For the text-containing cell, return its midpoint in [X, Y] coordinate format. 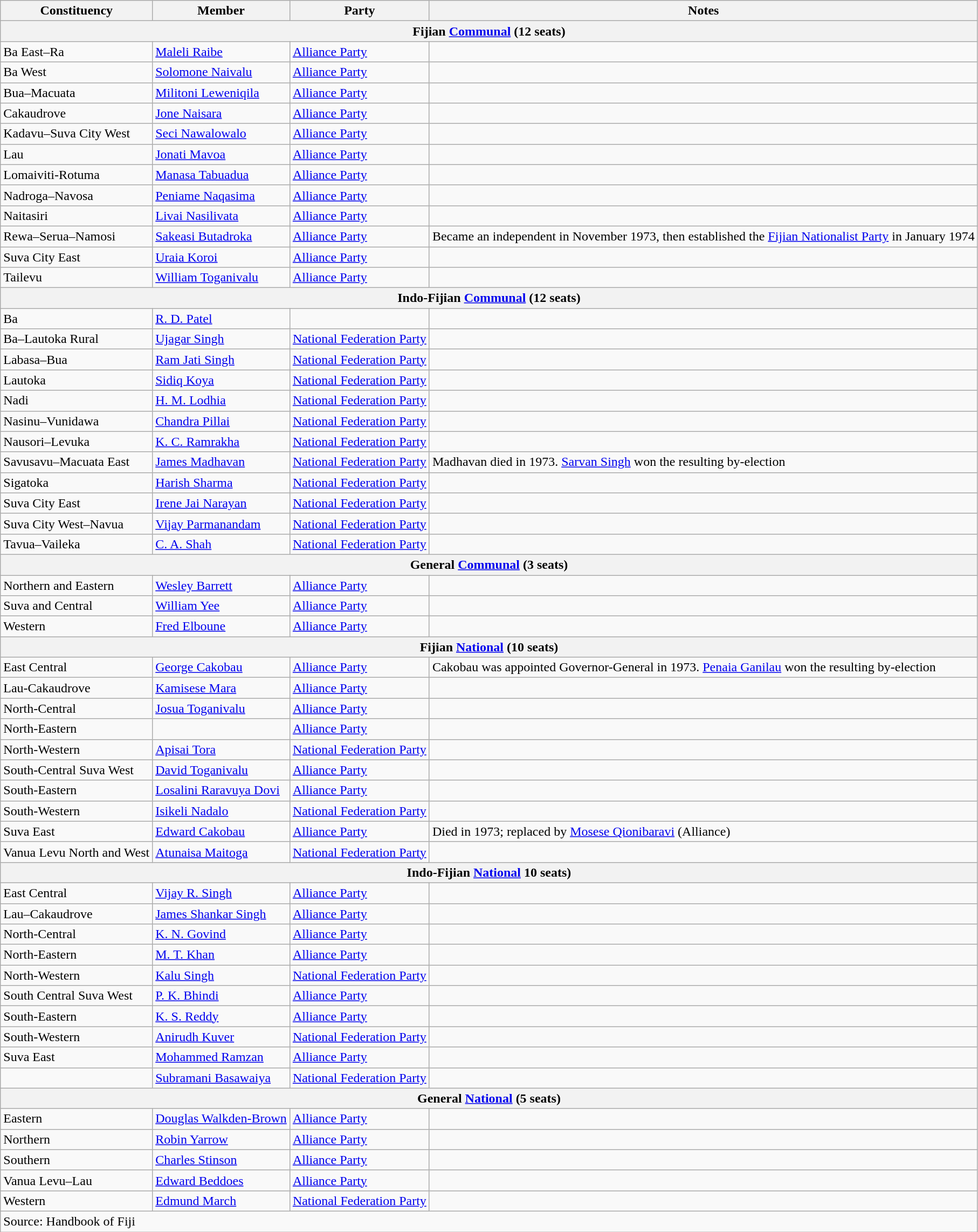
Peniame Naqasima [221, 195]
Vijay R. Singh [221, 893]
Edmund March [221, 1201]
Became an independent in November 1973, then established the Fijian Nationalist Party in January 1974 [703, 236]
K. S. Reddy [221, 1016]
Vijay Parmanandam [221, 524]
Jonati Mavoa [221, 154]
K. C. Ramrakha [221, 442]
Vanua Levu–Lau [77, 1180]
Indo-Fijian National 10 seats) [489, 872]
K. N. Govind [221, 934]
South Central Suva West [77, 996]
Chandra Pillai [221, 421]
Member [221, 11]
Notes [703, 11]
Lautoka [77, 380]
Ba [77, 319]
Sakeasi Butadroka [221, 236]
Ba–Lautoka Rural [77, 339]
Fijian Communal (12 seats) [489, 31]
Naitasiri [77, 216]
Harish Sharma [221, 483]
Bua–Macuata [77, 93]
P. K. Bhindi [221, 996]
Lau–Cakaudrove [77, 914]
Charles Stinson [221, 1160]
Ba West [77, 72]
South-Central Suva West [77, 770]
Nadroga–Navosa [77, 195]
Douglas Walkden-Brown [221, 1119]
Seci Nawalowalo [221, 134]
Apisai Tora [221, 749]
M. T. Khan [221, 955]
R. D. Patel [221, 319]
Kalu Singh [221, 975]
Southern [77, 1160]
Kamisese Mara [221, 688]
Cakobau was appointed Governor-General in 1973. Penaia Ganilau won the resulting by-election [703, 667]
Ram Jati Singh [221, 360]
Mohammed Ramzan [221, 1057]
Cakaudrove [77, 113]
Fijian National (10 seats) [489, 647]
Suva and Central [77, 606]
Nadi [77, 401]
Maleli Raibe [221, 52]
Edward Cakobau [221, 831]
C. A. Shah [221, 544]
Kadavu–Suva City West [77, 134]
James Madhavan [221, 462]
Party [359, 11]
Vanua Levu North and West [77, 852]
Atunaisa Maitoga [221, 852]
Nausori–Levuka [77, 442]
Anirudh Kuver [221, 1037]
Losalini Raravuya Dovi [221, 790]
Indo-Fijian Communal (12 seats) [489, 298]
Sidiq Koya [221, 380]
Ujagar Singh [221, 339]
Northern [77, 1139]
Sigatoka [77, 483]
Edward Beddoes [221, 1180]
Wesley Barrett [221, 585]
Northern and Eastern [77, 585]
Suva City West–Navua [77, 524]
Lau-Cakaudrove [77, 688]
Josua Toganivalu [221, 708]
Livai Nasilivata [221, 216]
Constituency [77, 11]
Irene Jai Narayan [221, 503]
William Yee [221, 606]
Manasa Tabuadua [221, 175]
George Cakobau [221, 667]
Source: Handbook of Fiji [489, 1221]
H. M. Lodhia [221, 401]
Eastern [77, 1119]
Jone Naisara [221, 113]
Rewa–Serua–Namosi [77, 236]
Uraia Koroi [221, 257]
Madhavan died in 1973. Sarvan Singh won the resulting by-election [703, 462]
Tailevu [77, 278]
Ba East–Ra [77, 52]
James Shankar Singh [221, 914]
Fred Elboune [221, 627]
William Toganivalu [221, 278]
General Communal (3 seats) [489, 565]
Lomaiviti-Rotuma [77, 175]
Subramani Basawaiya [221, 1078]
Died in 1973; replaced by Mosese Qionibaravi (Alliance) [703, 831]
Solomone Naivalu [221, 72]
Tavua–Vaileka [77, 544]
Nasinu–Vunidawa [77, 421]
David Toganivalu [221, 770]
General National (5 seats) [489, 1098]
Militoni Leweniqila [221, 93]
Isikeli Nadalo [221, 811]
Lau [77, 154]
Savusavu–Macuata East [77, 462]
Robin Yarrow [221, 1139]
Labasa–Bua [77, 360]
